Scan for the cell matching the given text and deliver its [x, y] coordinate at center. 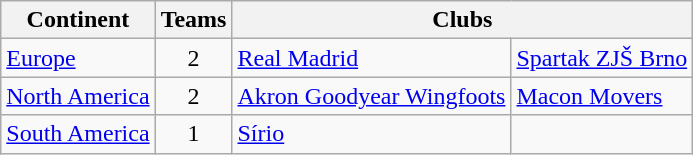
South America [78, 134]
1 [194, 134]
Spartak ZJŠ Brno [602, 58]
Europe [78, 58]
Real Madrid [372, 58]
Continent [78, 20]
Akron Goodyear Wingfoots [372, 96]
Sírio [372, 134]
Clubs [462, 20]
North America [78, 96]
Teams [194, 20]
Macon Movers [602, 96]
